Search for the cell housing the specified text and yield its (X, Y) center coordinate. 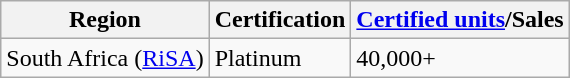
Certification (280, 20)
Region (105, 20)
40,000+ (460, 58)
South Africa (RiSA) (105, 58)
Certified units/Sales (460, 20)
Platinum (280, 58)
